Return the (x, y) coordinate for the center point of the cell that contains the specified text.  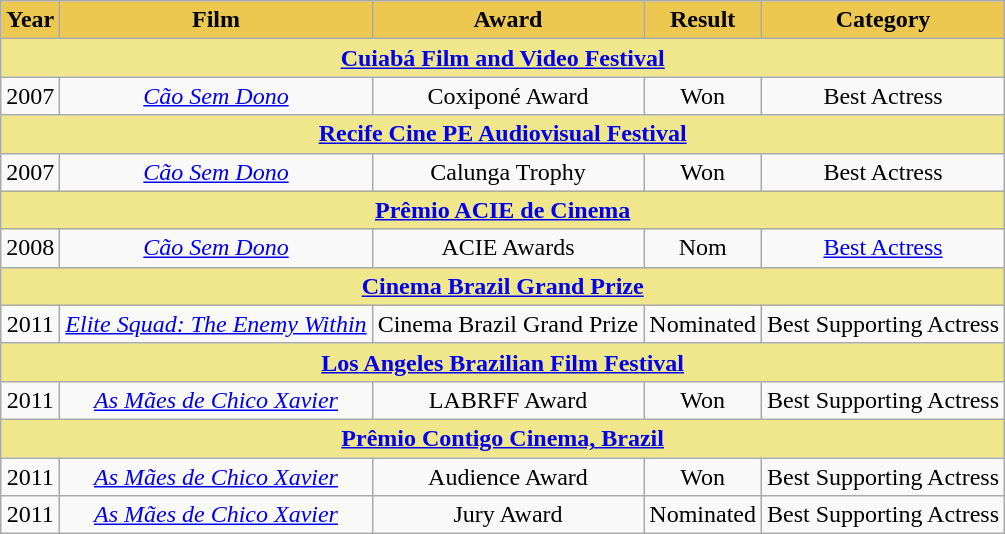
Cuiabá Film and Video Festival (503, 58)
2008 (30, 248)
Year (30, 20)
Film (216, 20)
Prêmio Contigo Cinema, Brazil (503, 438)
Calunga Trophy (508, 172)
Recife Cine PE Audiovisual Festival (503, 134)
Audience Award (508, 477)
Category (884, 20)
LABRFF Award (508, 400)
Nom (703, 248)
Coxiponé Award (508, 96)
ACIE Awards (508, 248)
Award (508, 20)
Los Angeles Brazilian Film Festival (503, 362)
Prêmio ACIE de Cinema (503, 210)
Result (703, 20)
Elite Squad: The Enemy Within (216, 324)
Jury Award (508, 515)
